Return [X, Y] of the center of cell containing provided text 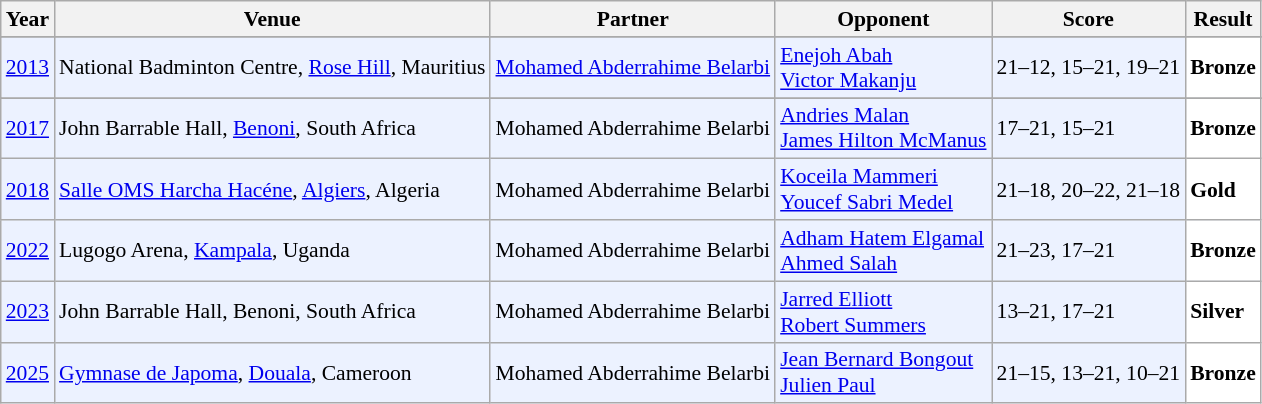
Salle OMS Harcha Hacéne, Algiers, Algeria [272, 190]
Partner [632, 19]
Venue [272, 19]
Opponent [883, 19]
2013 [28, 68]
Adham Hatem Elgamal Ahmed Salah [883, 250]
National Badminton Centre, Rose Hill, Mauritius [272, 68]
Result [1223, 19]
2017 [28, 128]
21–12, 15–21, 19–21 [1089, 68]
2022 [28, 250]
21–23, 17–21 [1089, 250]
Andries Malan James Hilton McManus [883, 128]
Score [1089, 19]
Silver [1223, 312]
Jarred Elliott Robert Summers [883, 312]
21–18, 20–22, 21–18 [1089, 190]
2018 [28, 190]
21–15, 13–21, 10–21 [1089, 372]
13–21, 17–21 [1089, 312]
Koceila Mammeri Youcef Sabri Medel [883, 190]
Lugogo Arena, Kampala, Uganda [272, 250]
2023 [28, 312]
Gymnase de Japoma, Douala, Cameroon [272, 372]
Year [28, 19]
17–21, 15–21 [1089, 128]
Enejoh Abah Victor Makanju [883, 68]
2025 [28, 372]
Gold [1223, 190]
Jean Bernard Bongout Julien Paul [883, 372]
